Return the [x, y] coordinate for the center point of the cell that contains the specified text.  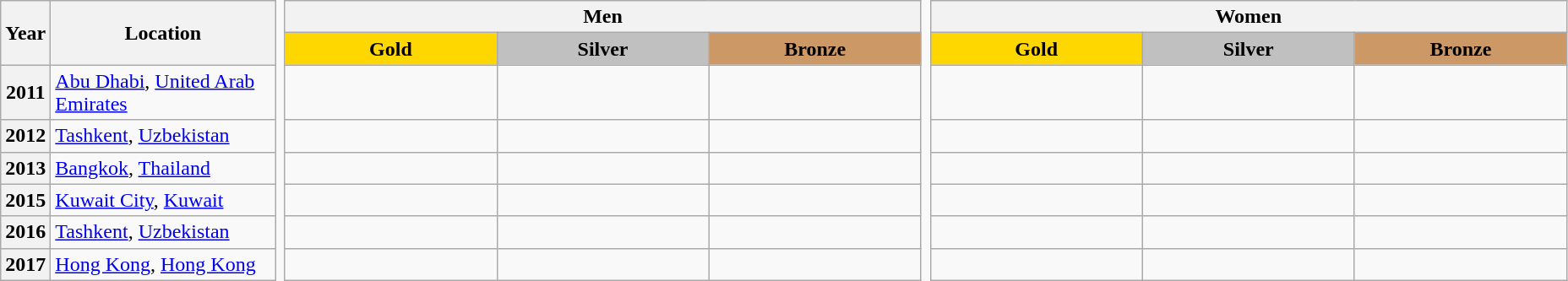
Bangkok, Thailand [163, 168]
Location [163, 33]
Hong Kong, Hong Kong [163, 264]
2016 [25, 232]
Kuwait City, Kuwait [163, 200]
Women [1249, 17]
Men [603, 17]
2013 [25, 168]
2011 [25, 93]
2015 [25, 200]
2017 [25, 264]
Abu Dhabi, United Arab Emirates [163, 93]
2012 [25, 136]
Year [25, 33]
